Output the [X, Y] coordinate of the center of the cell containing the given text.  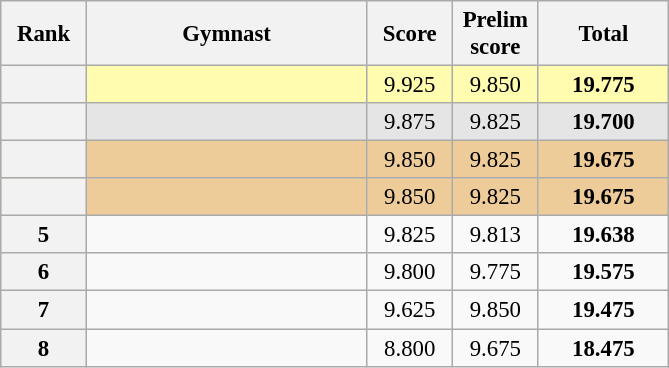
9.813 [496, 235]
19.638 [604, 235]
8.800 [410, 348]
9.625 [410, 310]
9.775 [496, 273]
9.800 [410, 273]
6 [44, 273]
Score [410, 34]
19.700 [604, 122]
Gymnast [226, 34]
9.875 [410, 122]
19.575 [604, 273]
9.925 [410, 85]
8 [44, 348]
9.675 [496, 348]
5 [44, 235]
19.775 [604, 85]
Total [604, 34]
18.475 [604, 348]
Prelim score [496, 34]
Rank [44, 34]
7 [44, 310]
19.475 [604, 310]
